Determine the (x, y) coordinate at the center of the cell enclosing the given text.  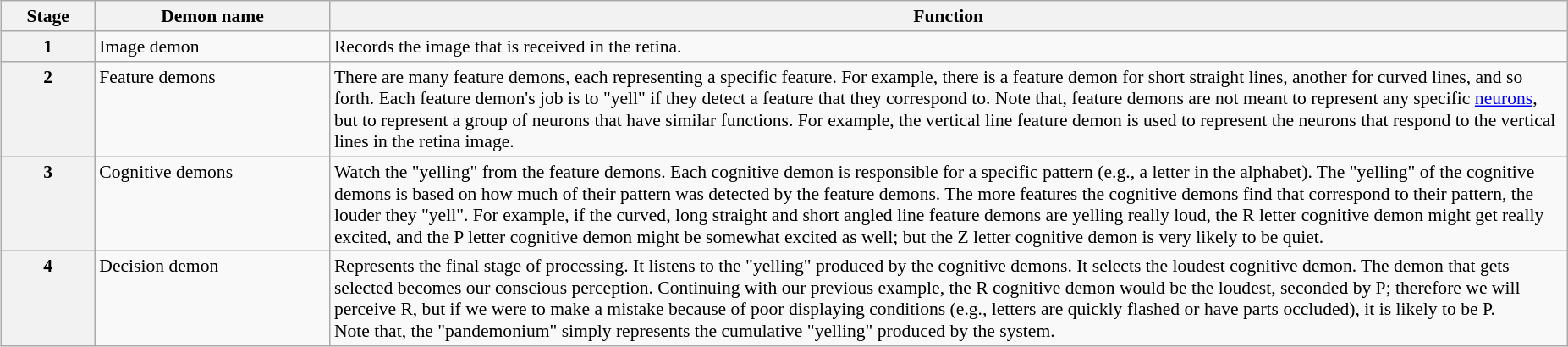
4 (47, 299)
1 (47, 47)
Cognitive demons (212, 204)
Demon name (212, 16)
Decision demon (212, 299)
Records the image that is received in the retina. (949, 47)
3 (47, 204)
Stage (47, 16)
Function (949, 16)
Image demon (212, 47)
2 (47, 109)
Feature demons (212, 109)
